Search for the cell housing the specified text and yield its [X, Y] center coordinate. 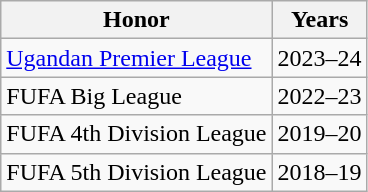
2019–20 [320, 134]
FUFA Big League [136, 96]
2022–23 [320, 96]
FUFA 5th Division League [136, 172]
2018–19 [320, 172]
FUFA 4th Division League [136, 134]
2023–24 [320, 58]
Years [320, 20]
Honor [136, 20]
Ugandan Premier League [136, 58]
